Return the [X, Y] coordinate for the center point of the cell that contains the specified text.  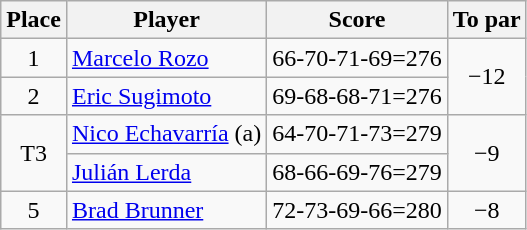
Player [166, 20]
1 [34, 58]
T3 [34, 153]
69-68-68-71=276 [358, 96]
Place [34, 20]
Marcelo Rozo [166, 58]
66-70-71-69=276 [358, 58]
−9 [486, 153]
5 [34, 210]
−12 [486, 77]
64-70-71-73=279 [358, 134]
Eric Sugimoto [166, 96]
Score [358, 20]
68-66-69-76=279 [358, 172]
Nico Echavarría (a) [166, 134]
−8 [486, 210]
To par [486, 20]
2 [34, 96]
Julián Lerda [166, 172]
72-73-69-66=280 [358, 210]
Brad Brunner [166, 210]
